Identify which cell holds the provided text, then report its (x, y) central coordinate. 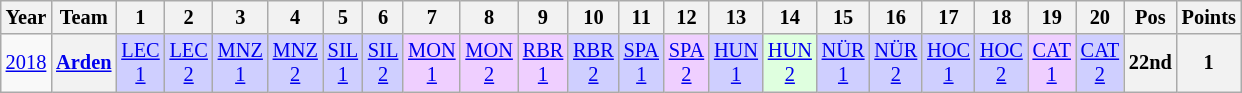
18 (1002, 17)
6 (383, 17)
CAT1 (1052, 63)
LEC1 (140, 63)
8 (488, 17)
NÜR2 (896, 63)
HOC2 (1002, 63)
15 (844, 17)
RBR2 (593, 63)
SPA2 (686, 63)
3 (240, 17)
MNZ1 (240, 63)
10 (593, 17)
MON1 (432, 63)
HUN2 (790, 63)
HUN1 (736, 63)
SPA1 (642, 63)
SIL1 (343, 63)
2 (189, 17)
5 (343, 17)
17 (948, 17)
22nd (1150, 63)
16 (896, 17)
MON2 (488, 63)
19 (1052, 17)
9 (543, 17)
Team (84, 17)
LEC2 (189, 63)
13 (736, 17)
20 (1100, 17)
RBR1 (543, 63)
11 (642, 17)
2018 (26, 63)
12 (686, 17)
HOC1 (948, 63)
4 (296, 17)
Pos (1150, 17)
MNZ2 (296, 63)
14 (790, 17)
CAT2 (1100, 63)
SIL2 (383, 63)
7 (432, 17)
NÜR1 (844, 63)
Year (26, 17)
Arden (84, 63)
Points (1209, 17)
